Provide the [x, y] coordinate of the cell's center where the given text is located.  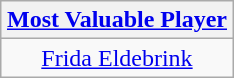
Most Valuable Player [116, 20]
Frida Eldebrink [116, 58]
